Provide the (x, y) coordinate of the cell's center where the given text is located.  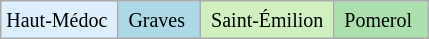
Saint-Émilion (268, 20)
Haut-Médoc (60, 20)
Pomerol (381, 20)
Graves (160, 20)
